Scan for the cell matching the given text and deliver its (x, y) coordinate at center. 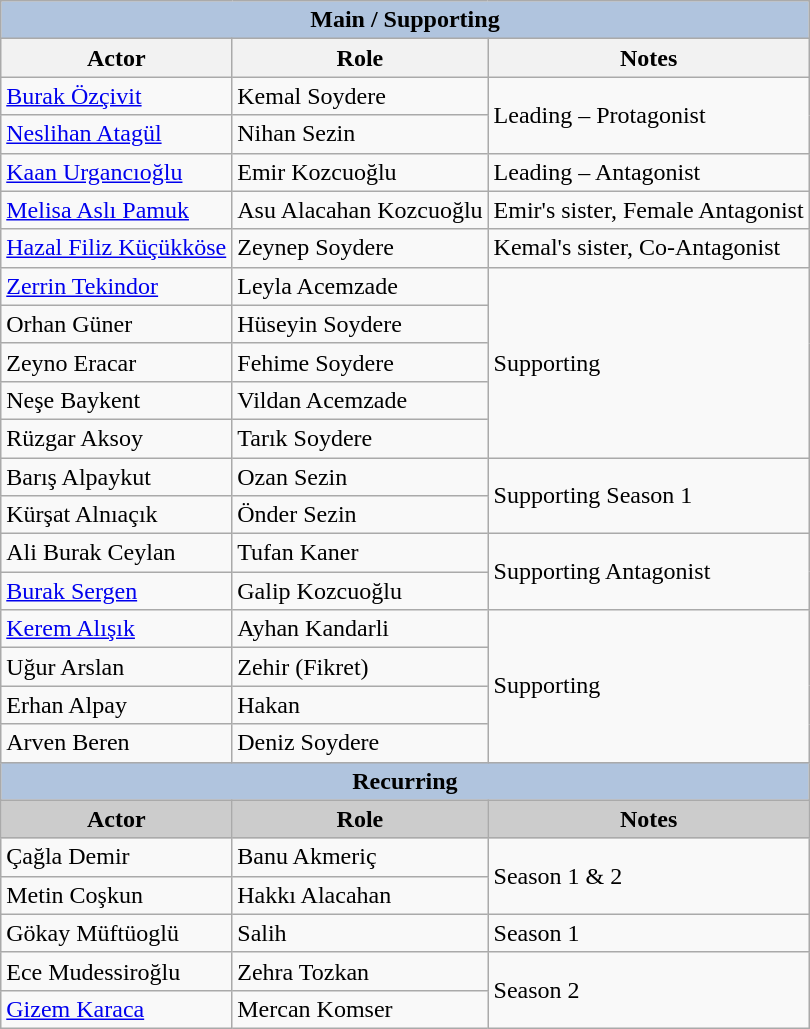
Zehra Tozkan (360, 971)
Leading – Antagonist (648, 172)
Melisa Aslı Pamuk (116, 210)
Leyla Acemzade (360, 286)
Nihan Sezin (360, 134)
Uğur Arslan (116, 667)
Ozan Sezin (360, 477)
Tufan Kaner (360, 553)
Salih (360, 933)
Burak Özçivit (116, 96)
Metin Coşkun (116, 895)
Hazal Filiz Küçükköse (116, 248)
Supporting Season 1 (648, 496)
Ali Burak Ceylan (116, 553)
Hüseyin Soydere (360, 324)
Mercan Komser (360, 1009)
Kemal's sister, Co-Antagonist (648, 248)
Neşe Baykent (116, 400)
Tarık Soydere (360, 438)
Recurring (405, 781)
Burak Sergen (116, 591)
Season 1 & 2 (648, 876)
Erhan Alpay (116, 705)
Kaan Urgancıoğlu (116, 172)
Gökay Müftüoglü (116, 933)
Vildan Acemzade (360, 400)
Season 2 (648, 990)
Hakan (360, 705)
Neslihan Atagül (116, 134)
Banu Akmeriç (360, 857)
Çağla Demir (116, 857)
Orhan Güner (116, 324)
Main / Supporting (405, 20)
Deniz Soydere (360, 743)
Gizem Karaca (116, 1009)
Supporting Antagonist (648, 572)
Ayhan Kandarli (360, 629)
Ece Mudessiroğlu (116, 971)
Arven Beren (116, 743)
Hakkı Alacahan (360, 895)
Emir's sister, Female Antagonist (648, 210)
Leading – Protagonist (648, 115)
Galip Kozcuoğlu (360, 591)
Fehime Soydere (360, 362)
Emir Kozcuoğlu (360, 172)
Kürşat Alnıaçık (116, 515)
Kerem Alışık (116, 629)
Barış Alpaykut (116, 477)
Asu Alacahan Kozcuoğlu (360, 210)
Zeyno Eracar (116, 362)
Rüzgar Aksoy (116, 438)
Season 1 (648, 933)
Önder Sezin (360, 515)
Zeynep Soydere (360, 248)
Zehir (Fikret) (360, 667)
Zerrin Tekindor (116, 286)
Kemal Soydere (360, 96)
